Pinpoint the cell where the given text exists, returning its [X, Y] midpoint coordinate. 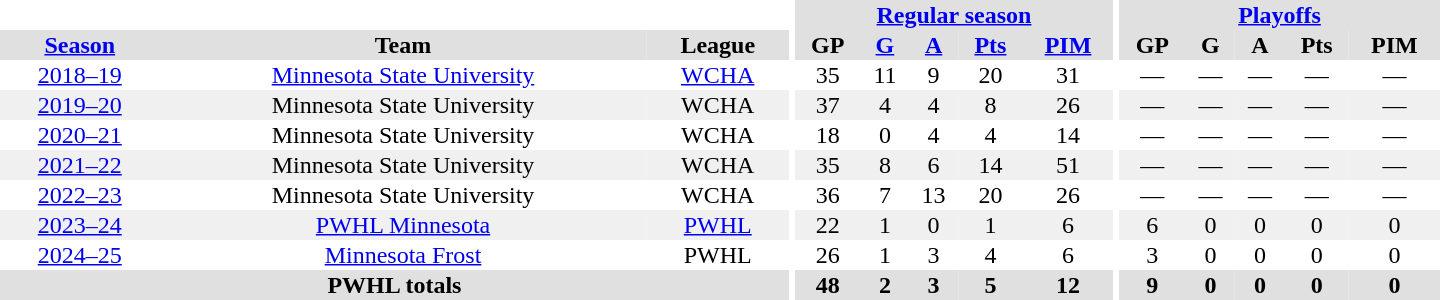
2023–24 [80, 225]
51 [1068, 165]
PWHL Minnesota [402, 225]
11 [885, 75]
2024–25 [80, 255]
Season [80, 45]
2 [885, 285]
2019–20 [80, 105]
5 [990, 285]
7 [885, 195]
2021–22 [80, 165]
Playoffs [1280, 15]
36 [828, 195]
Regular season [954, 15]
22 [828, 225]
31 [1068, 75]
37 [828, 105]
18 [828, 135]
12 [1068, 285]
League [718, 45]
Team [402, 45]
2018–19 [80, 75]
48 [828, 285]
Minnesota Frost [402, 255]
PWHL totals [394, 285]
13 [934, 195]
2022–23 [80, 195]
2020–21 [80, 135]
